Capture the cell that displays the provided text and extract its [X, Y] central coordinate. 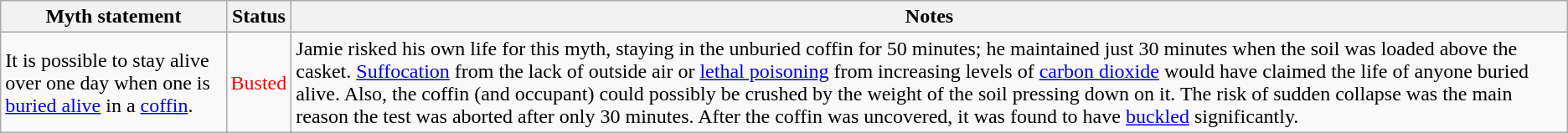
Busted [259, 82]
Notes [930, 17]
It is possible to stay alive over one day when one is buried alive in a coffin. [114, 82]
Myth statement [114, 17]
Status [259, 17]
